Output the (X, Y) coordinate of the center of the cell containing the given text.  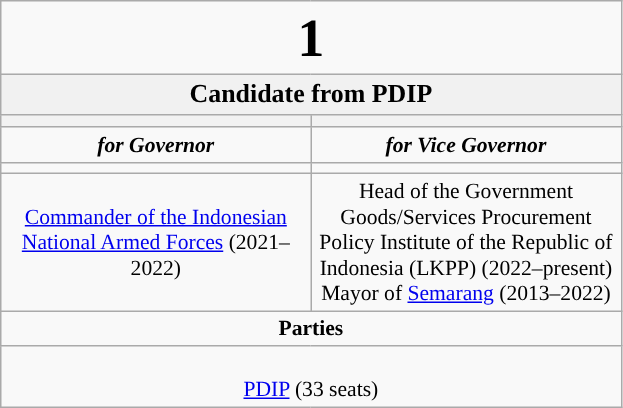
for Vice Governor (466, 146)
Head of the Government Goods/Services Procurement Policy Institute of the Republic of Indonesia (LKPP) (2022–present)Mayor of Semarang (2013–2022) (466, 242)
Candidate from PDIP (311, 94)
1 (311, 38)
for Governor (156, 146)
Commander of the Indonesian National Armed Forces (2021–2022) (156, 242)
PDIP (33 seats) (311, 378)
Parties (311, 329)
